Capture the cell that displays the provided text and extract its (x, y) central coordinate. 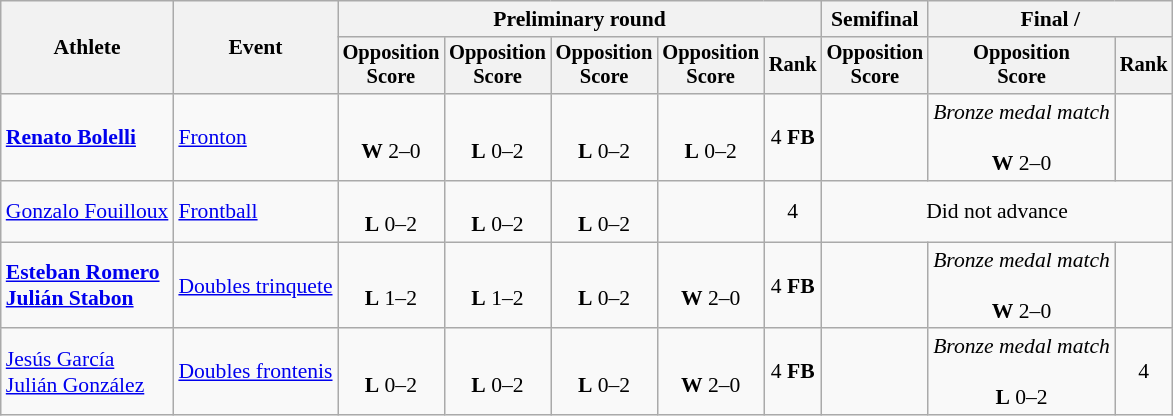
Renato Bolelli (88, 138)
Final / (1050, 19)
Gonzalo Fouilloux (88, 212)
Semifinal (876, 19)
Athlete (88, 48)
Doubles frontenis (255, 372)
Jesús GarcíaJulián González (88, 372)
Fronton (255, 138)
Bronze medal matchL 0–2 (1022, 372)
Doubles trinquete (255, 286)
Did not advance (998, 212)
Preliminary round (580, 19)
Event (255, 48)
Esteban RomeroJulián Stabon (88, 286)
Frontball (255, 212)
